Output the [x, y] coordinate of the center of the cell containing the given text.  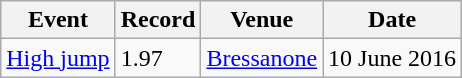
1.97 [158, 58]
Event [58, 20]
Venue [262, 20]
Bressanone [262, 58]
Record [158, 20]
Date [392, 20]
10 June 2016 [392, 58]
High jump [58, 58]
